Detect which cell encompasses the target text, then output its [x, y] center coordinate. 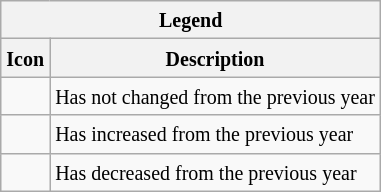
Has not changed from the previous year [216, 96]
Has increased from the previous year [216, 134]
Legend [191, 20]
Icon [26, 58]
Description [216, 58]
Has decreased from the previous year [216, 172]
